Find where the given text appears and provide that cell's center as [X, Y] coordinate. 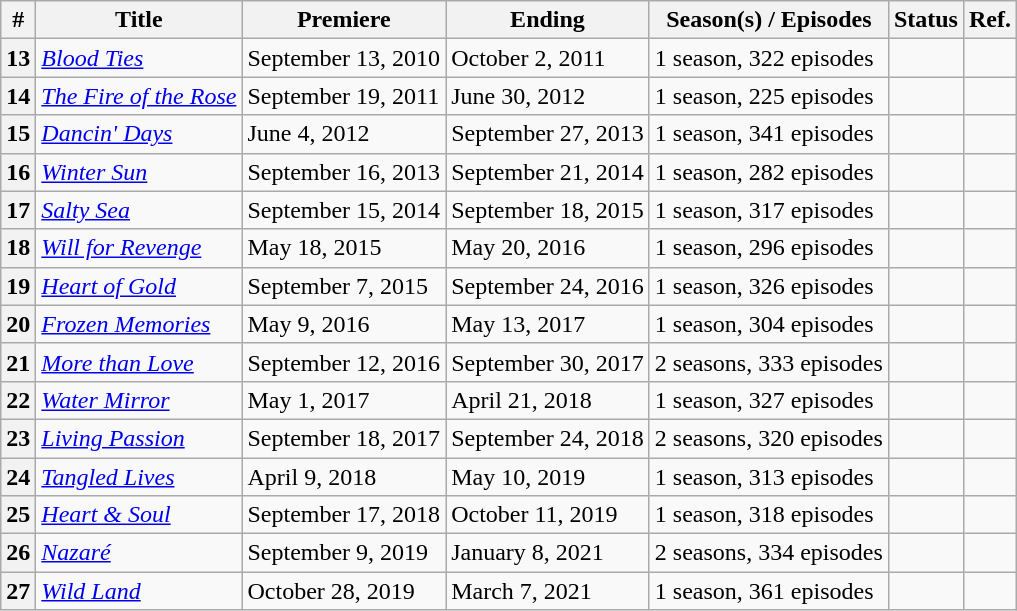
14 [18, 96]
More than Love [139, 362]
24 [18, 477]
March 7, 2021 [548, 591]
Living Passion [139, 438]
15 [18, 134]
1 season, 225 episodes [768, 96]
September 13, 2010 [344, 58]
Tangled Lives [139, 477]
23 [18, 438]
Status [926, 20]
# [18, 20]
September 24, 2016 [548, 286]
Season(s) / Episodes [768, 20]
Title [139, 20]
22 [18, 400]
October 28, 2019 [344, 591]
1 season, 282 episodes [768, 172]
1 season, 304 episodes [768, 324]
June 30, 2012 [548, 96]
17 [18, 210]
January 8, 2021 [548, 553]
Heart of Gold [139, 286]
Winter Sun [139, 172]
September 18, 2017 [344, 438]
May 18, 2015 [344, 248]
25 [18, 515]
2 seasons, 333 episodes [768, 362]
Ending [548, 20]
September 16, 2013 [344, 172]
1 season, 313 episodes [768, 477]
September 18, 2015 [548, 210]
27 [18, 591]
Nazaré [139, 553]
2 seasons, 334 episodes [768, 553]
Premiere [344, 20]
Blood Ties [139, 58]
September 15, 2014 [344, 210]
1 season, 326 episodes [768, 286]
Wild Land [139, 591]
September 7, 2015 [344, 286]
1 season, 318 episodes [768, 515]
September 9, 2019 [344, 553]
2 seasons, 320 episodes [768, 438]
Dancin' Days [139, 134]
1 season, 341 episodes [768, 134]
May 13, 2017 [548, 324]
September 24, 2018 [548, 438]
April 21, 2018 [548, 400]
26 [18, 553]
1 season, 296 episodes [768, 248]
1 season, 327 episodes [768, 400]
September 12, 2016 [344, 362]
18 [18, 248]
16 [18, 172]
Ref. [990, 20]
21 [18, 362]
Salty Sea [139, 210]
May 10, 2019 [548, 477]
1 season, 317 episodes [768, 210]
September 21, 2014 [548, 172]
19 [18, 286]
October 11, 2019 [548, 515]
September 30, 2017 [548, 362]
September 17, 2018 [344, 515]
The Fire of the Rose [139, 96]
October 2, 2011 [548, 58]
September 27, 2013 [548, 134]
Frozen Memories [139, 324]
Water Mirror [139, 400]
May 9, 2016 [344, 324]
May 1, 2017 [344, 400]
13 [18, 58]
Will for Revenge [139, 248]
June 4, 2012 [344, 134]
20 [18, 324]
1 season, 361 episodes [768, 591]
1 season, 322 episodes [768, 58]
September 19, 2011 [344, 96]
May 20, 2016 [548, 248]
Heart & Soul [139, 515]
April 9, 2018 [344, 477]
